From the cell containing the given text, extract its center point as (X, Y) coordinate. 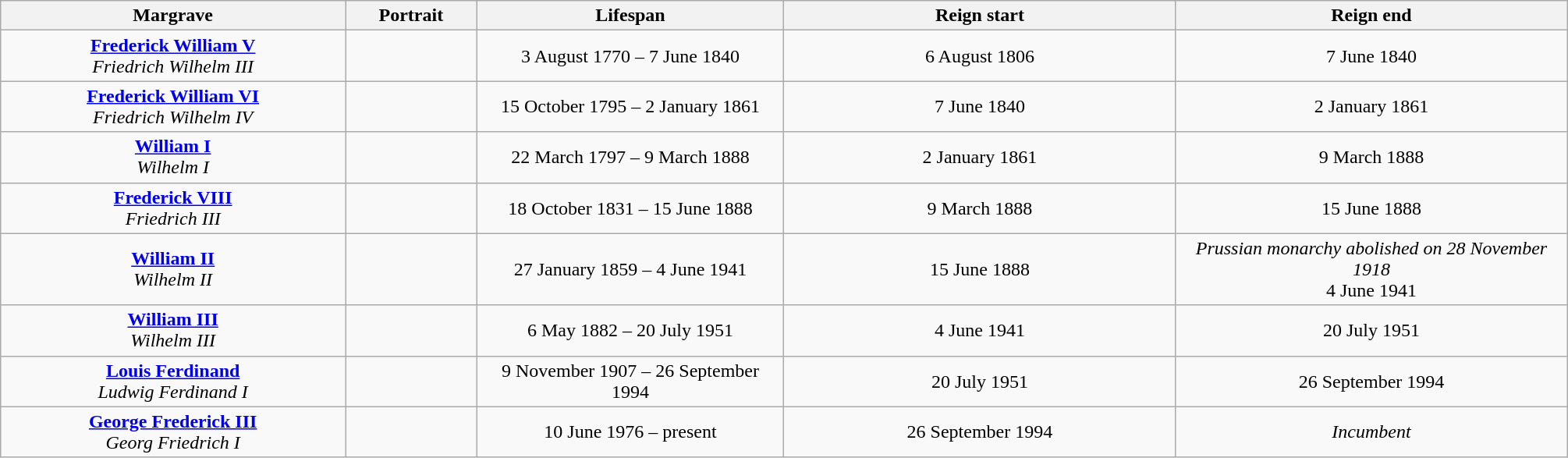
18 October 1831 – 15 June 1888 (630, 208)
Lifespan (630, 16)
William IIIWilhelm III (173, 331)
Frederick VIIIFriedrich III (173, 208)
Reign start (980, 16)
22 March 1797 – 9 March 1888 (630, 158)
15 October 1795 – 2 January 1861 (630, 106)
4 June 1941 (980, 331)
27 January 1859 – 4 June 1941 (630, 269)
Frederick William VFriedrich Wilhelm III (173, 56)
6 May 1882 – 20 July 1951 (630, 331)
Incumbent (1371, 432)
Reign end (1371, 16)
Louis FerdinandLudwig Ferdinand I (173, 381)
3 August 1770 – 7 June 1840 (630, 56)
Prussian monarchy abolished on 28 November 19184 June 1941 (1371, 269)
9 November 1907 – 26 September 1994 (630, 381)
6 August 1806 (980, 56)
William IWilhelm I (173, 158)
Margrave (173, 16)
George Frederick IIIGeorg Friedrich I (173, 432)
10 June 1976 – present (630, 432)
Frederick William VIFriedrich Wilhelm IV (173, 106)
William IIWilhelm II (173, 269)
Portrait (412, 16)
